Return the (X, Y) coordinate for the center point of the cell that contains the specified text.  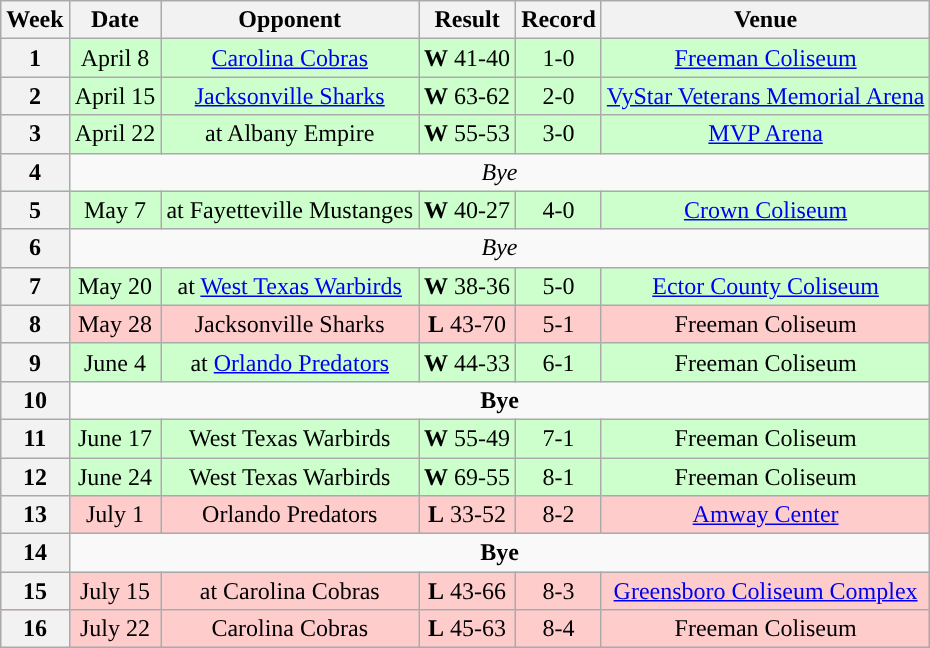
W 63-62 (468, 96)
8-2 (559, 515)
1 (35, 58)
11 (35, 438)
at Orlando Predators (290, 362)
Date (115, 20)
April 22 (115, 134)
L 45-63 (468, 629)
April 15 (115, 96)
L 43-66 (468, 591)
L 33-52 (468, 515)
3-0 (559, 134)
2 (35, 96)
Venue (766, 20)
Amway Center (766, 515)
Crown Coliseum (766, 210)
June 24 (115, 477)
W 55-49 (468, 438)
1-0 (559, 58)
at Albany Empire (290, 134)
4-0 (559, 210)
W 44-33 (468, 362)
Result (468, 20)
Greensboro Coliseum Complex (766, 591)
3 (35, 134)
7 (35, 286)
W 41-40 (468, 58)
16 (35, 629)
W 69-55 (468, 477)
at Fayetteville Mustanges (290, 210)
W 55-53 (468, 134)
8-3 (559, 591)
April 8 (115, 58)
at West Texas Warbirds (290, 286)
Week (35, 20)
at Carolina Cobras (290, 591)
5 (35, 210)
Orlando Predators (290, 515)
6-1 (559, 362)
7-1 (559, 438)
5-0 (559, 286)
10 (35, 400)
4 (35, 172)
MVP Arena (766, 134)
L 43-70 (468, 324)
W 38-36 (468, 286)
8 (35, 324)
July 15 (115, 591)
May 7 (115, 210)
May 20 (115, 286)
14 (35, 553)
9 (35, 362)
July 1 (115, 515)
5-1 (559, 324)
2-0 (559, 96)
June 17 (115, 438)
8-1 (559, 477)
8-4 (559, 629)
W 40-27 (468, 210)
July 22 (115, 629)
May 28 (115, 324)
Ector County Coliseum (766, 286)
12 (35, 477)
June 4 (115, 362)
Record (559, 20)
Opponent (290, 20)
15 (35, 591)
13 (35, 515)
6 (35, 248)
VyStar Veterans Memorial Arena (766, 96)
